Output the [x, y] coordinate of the center of the cell containing the given text.  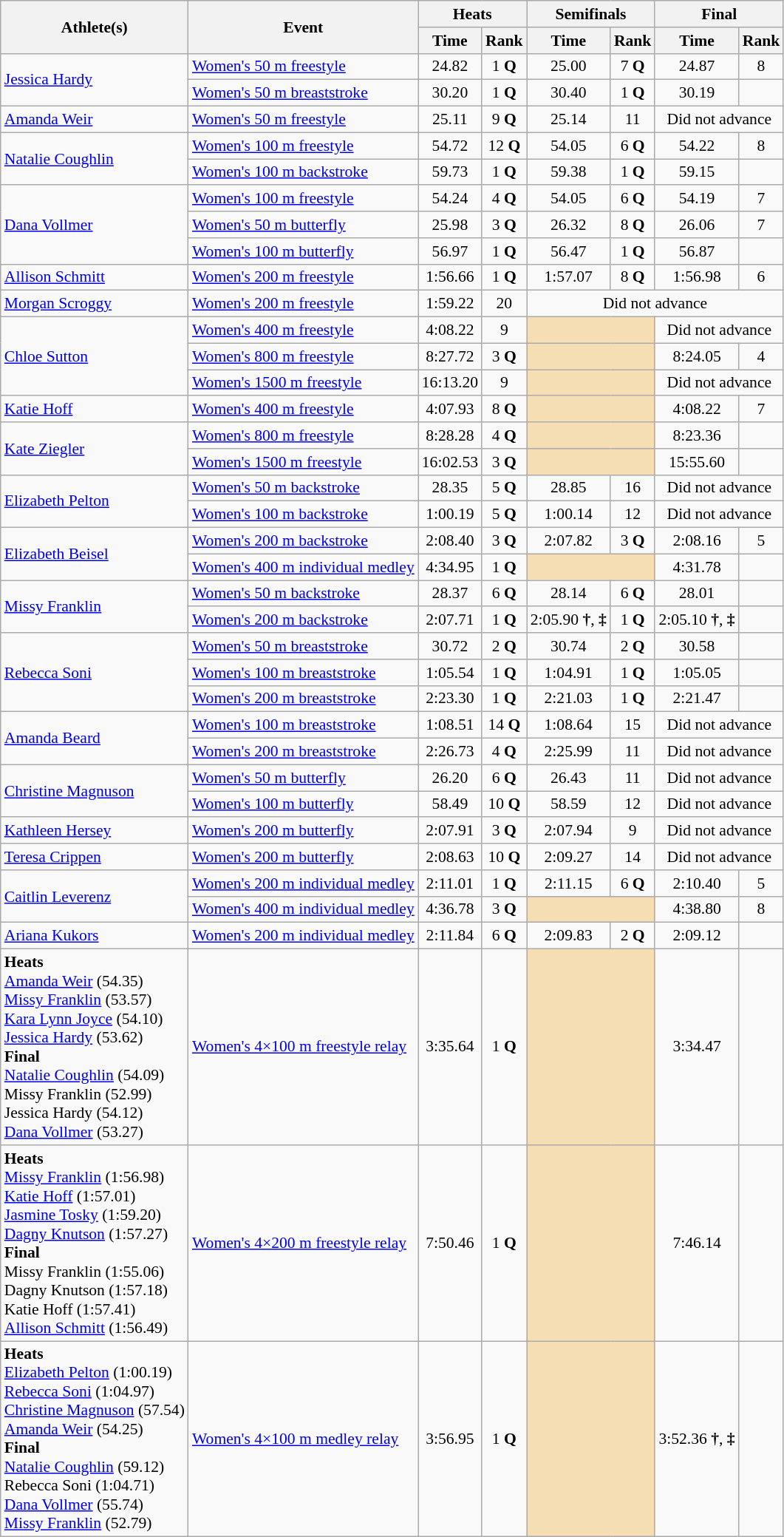
30.74 [569, 646]
2:07.94 [569, 831]
Amanda Beard [95, 738]
58.59 [569, 804]
Caitlin Leverenz [95, 896]
4:34.95 [450, 567]
Women's 4×100 m freestyle relay [303, 1047]
54.19 [696, 199]
7:46.14 [696, 1243]
1:59.22 [450, 304]
30.58 [696, 646]
28.01 [696, 594]
1:08.51 [450, 725]
Chloe Sutton [95, 356]
26.06 [696, 225]
1:04.91 [569, 673]
Amanda Weir [95, 120]
Final [719, 14]
Event [303, 27]
1:00.19 [450, 515]
14 Q [504, 725]
8:27.72 [450, 356]
56.87 [696, 251]
2:08.63 [450, 857]
Morgan Scroggy [95, 304]
2:11.84 [450, 936]
4 [761, 356]
2:21.47 [696, 699]
26.32 [569, 225]
16:02.53 [450, 462]
28.35 [450, 488]
59.38 [569, 172]
3:35.64 [450, 1047]
2:09.83 [569, 936]
2:10.40 [696, 883]
Jessica Hardy [95, 80]
12 Q [504, 146]
59.73 [450, 172]
14 [633, 857]
4:07.93 [450, 410]
8:28.28 [450, 435]
2:09.12 [696, 936]
2:05.10 †, ‡ [696, 620]
Christine Magnuson [95, 791]
3:34.47 [696, 1047]
16:13.20 [450, 383]
Semifinals [591, 14]
Dana Vollmer [95, 225]
2:07.91 [450, 831]
15 [633, 725]
Kathleen Hersey [95, 831]
54.22 [696, 146]
28.14 [569, 594]
30.20 [450, 93]
1:00.14 [569, 515]
4:36.78 [450, 909]
Katie Hoff [95, 410]
1:05.05 [696, 673]
56.47 [569, 251]
25.98 [450, 225]
Allison Schmitt [95, 277]
1:57.07 [569, 277]
2:08.16 [696, 541]
25.14 [569, 120]
2:07.82 [569, 541]
8:24.05 [696, 356]
56.97 [450, 251]
2:08.40 [450, 541]
Women's 4×100 m medley relay [303, 1439]
25.11 [450, 120]
7 Q [633, 67]
Heats [473, 14]
1:56.98 [696, 277]
2:09.27 [569, 857]
Elizabeth Beisel [95, 554]
59.15 [696, 172]
Ariana Kukors [95, 936]
Missy Franklin [95, 606]
2:23.30 [450, 699]
54.72 [450, 146]
Rebecca Soni [95, 673]
8:23.36 [696, 435]
25.00 [569, 67]
Athlete(s) [95, 27]
3:52.36 †, ‡ [696, 1439]
30.72 [450, 646]
2:05.90 †, ‡ [569, 620]
26.43 [569, 778]
1:08.64 [569, 725]
24.82 [450, 67]
4:31.78 [696, 567]
26.20 [450, 778]
Women's 4×200 m freestyle relay [303, 1243]
2:11.15 [569, 883]
16 [633, 488]
2:26.73 [450, 752]
30.19 [696, 93]
15:55.60 [696, 462]
3:56.95 [450, 1439]
2:11.01 [450, 883]
2:07.71 [450, 620]
1:05.54 [450, 673]
4:38.80 [696, 909]
Elizabeth Pelton [95, 501]
58.49 [450, 804]
24.87 [696, 67]
6 [761, 277]
9 Q [504, 120]
2:25.99 [569, 752]
1:56.66 [450, 277]
Teresa Crippen [95, 857]
2:21.03 [569, 699]
Natalie Coughlin [95, 158]
7:50.46 [450, 1243]
Kate Ziegler [95, 448]
54.24 [450, 199]
28.85 [569, 488]
20 [504, 304]
28.37 [450, 594]
30.40 [569, 93]
